Capture the cell that displays the provided text and extract its (x, y) central coordinate. 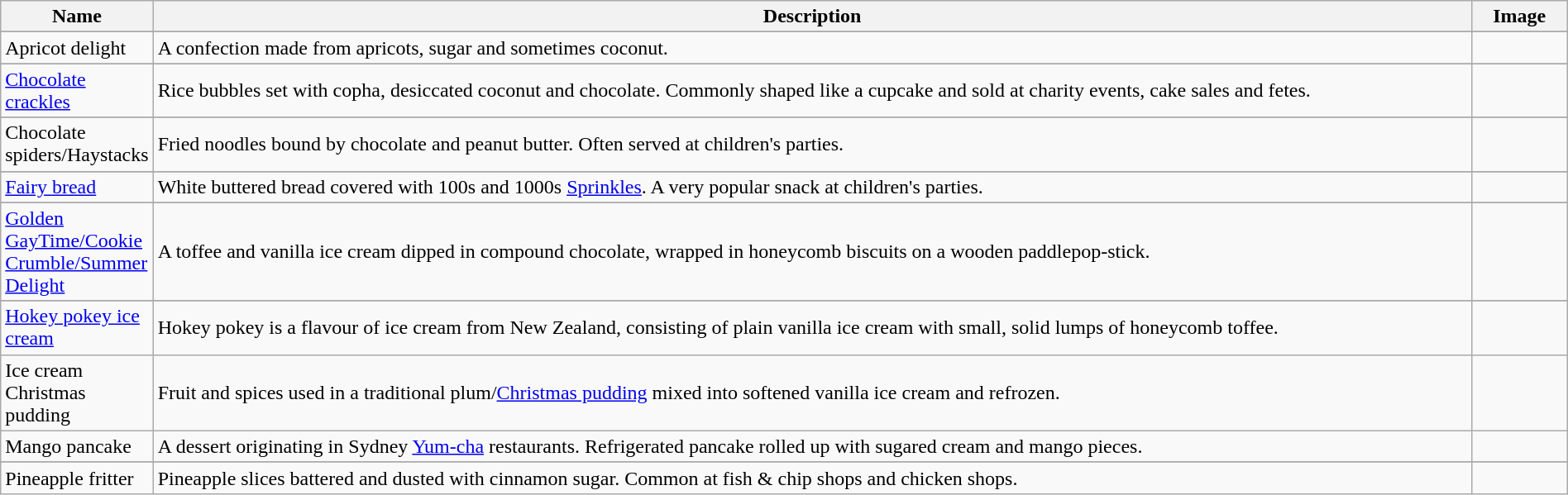
Fried noodles bound by chocolate and peanut butter. Often served at children's parties. (812, 144)
A confection made from apricots, sugar and sometimes coconut. (812, 48)
Ice cream Christmas pudding (77, 393)
Hokey pokey is a flavour of ice cream from New Zealand, consisting of plain vanilla ice cream with small, solid lumps of honeycomb toffee. (812, 327)
Fairy bread (77, 187)
Mango pancake (77, 446)
Golden GayTime/Cookie Crumble/Summer Delight (77, 251)
Apricot delight (77, 48)
White buttered bread covered with 100s and 1000s Sprinkles. A very popular snack at children's parties. (812, 187)
Chocolate spiders/Haystacks (77, 144)
Rice bubbles set with copha, desiccated coconut and chocolate. Commonly shaped like a cupcake and sold at charity events, cake sales and fetes. (812, 91)
A toffee and vanilla ice cream dipped in compound chocolate, wrapped in honeycomb biscuits on a wooden paddlepop-stick. (812, 251)
Description (812, 17)
Image (1519, 17)
Fruit and spices used in a traditional plum/Christmas pudding mixed into softened vanilla ice cream and refrozen. (812, 393)
Pineapple slices battered and dusted with cinnamon sugar. Common at fish & chip shops and chicken shops. (812, 478)
Name (77, 17)
Chocolate crackles (77, 91)
Pineapple fritter (77, 478)
Hokey pokey ice cream (77, 327)
A dessert originating in Sydney Yum-cha restaurants. Refrigerated pancake rolled up with sugared cream and mango pieces. (812, 446)
